From the cell containing the given text, extract its center point as (X, Y) coordinate. 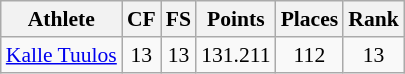
FS (178, 19)
131.211 (236, 55)
112 (310, 55)
Points (236, 19)
Athlete (62, 19)
Rank (374, 19)
Kalle Tuulos (62, 55)
Places (310, 19)
CF (142, 19)
